Capture the cell that displays the provided text and extract its (x, y) central coordinate. 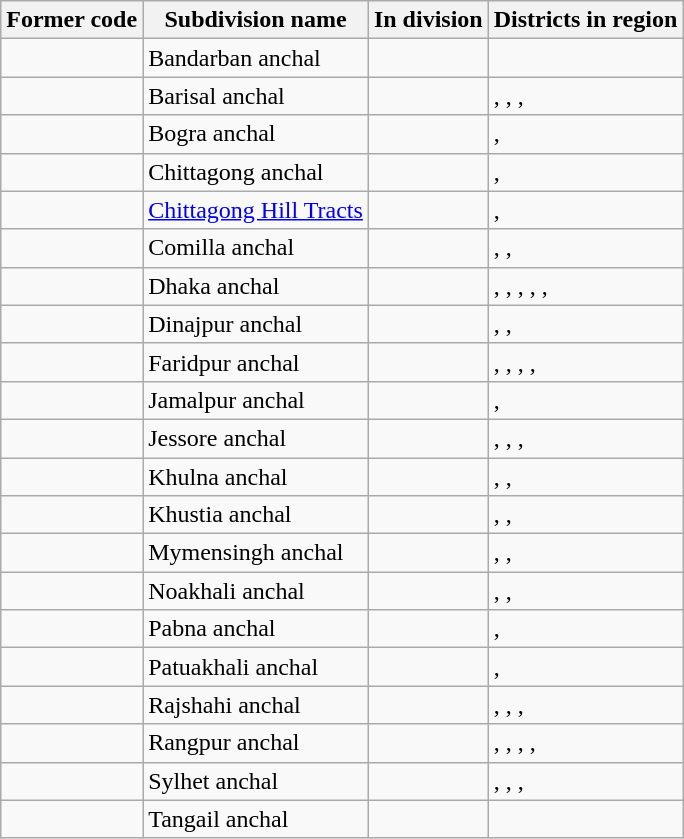
Districts in region (586, 20)
Khulna anchal (256, 477)
Sylhet anchal (256, 781)
Bandarban anchal (256, 58)
Jamalpur anchal (256, 400)
, , , , , (586, 286)
Bogra anchal (256, 134)
Subdivision name (256, 20)
Mymensingh anchal (256, 553)
Chittagong anchal (256, 172)
In division (428, 20)
Rangpur anchal (256, 743)
Former code (72, 20)
Chittagong Hill Tracts (256, 210)
Khustia anchal (256, 515)
Tangail anchal (256, 819)
Noakhali anchal (256, 591)
Jessore anchal (256, 438)
Comilla anchal (256, 248)
Barisal anchal (256, 96)
Patuakhali anchal (256, 667)
Rajshahi anchal (256, 705)
Pabna anchal (256, 629)
Faridpur anchal (256, 362)
Dhaka anchal (256, 286)
Dinajpur anchal (256, 324)
